Provide the [X, Y] coordinate of the cell's center where the given text is located.  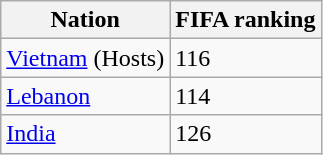
Vietnam (Hosts) [86, 58]
Lebanon [86, 96]
Nation [86, 20]
114 [246, 96]
126 [246, 134]
FIFA ranking [246, 20]
India [86, 134]
116 [246, 58]
